Output the [X, Y] coordinate of the center of the cell containing the given text.  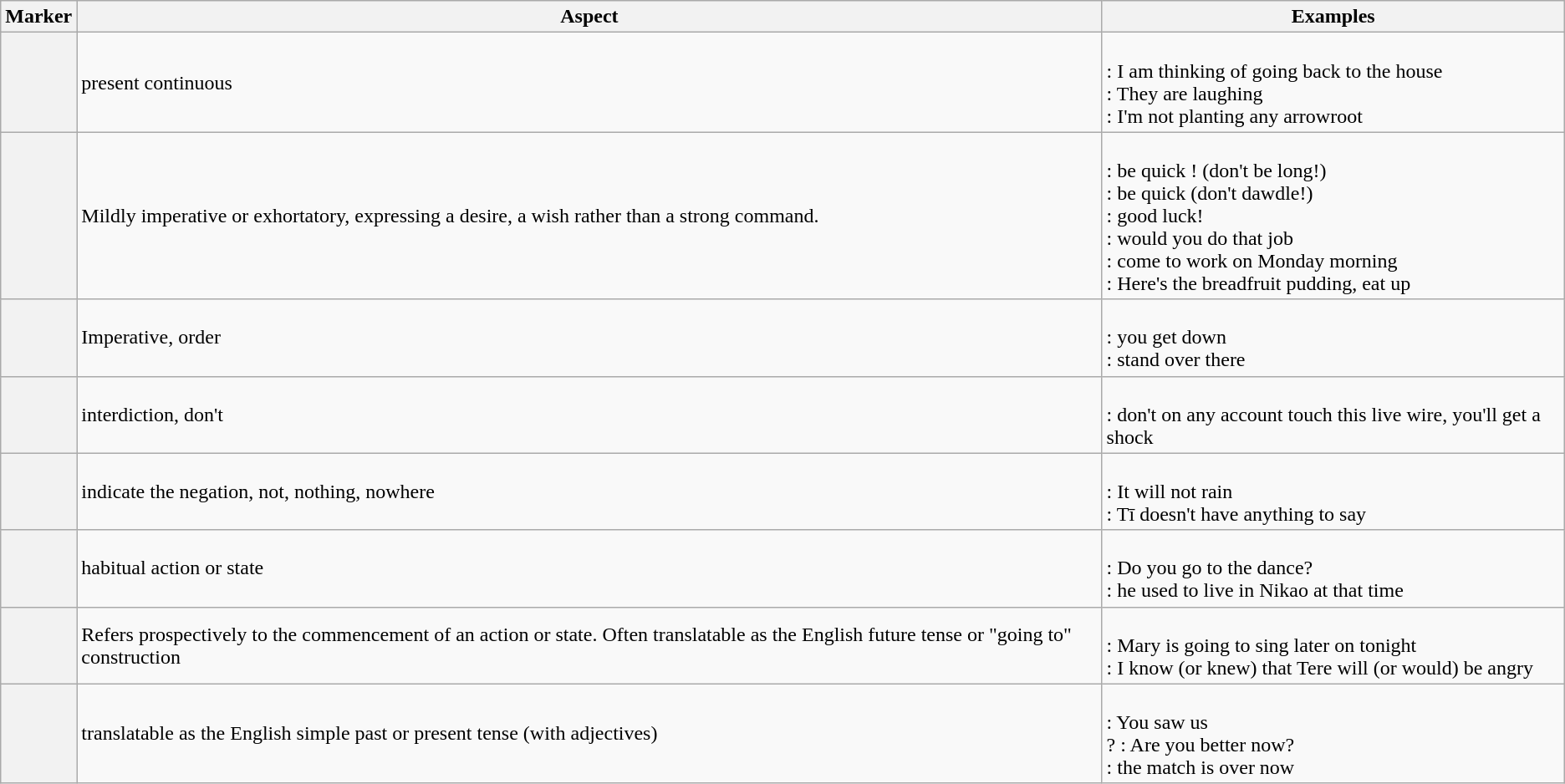
translatable as the English simple past or present tense (with adjectives) [589, 734]
: I am thinking of going back to the house : They are laughing : I'm not planting any arrowroot [1333, 82]
indicate the negation, not, nothing, nowhere [589, 491]
present continuous [589, 82]
Refers prospectively to the commencement of an action or state. Often translatable as the English future tense or "going to" construction [589, 645]
: Mary is going to sing later on tonight : I know (or knew) that Tere will (or would) be angry [1333, 645]
Mildly imperative or exhortatory, expressing a desire, a wish rather than a strong command. [589, 216]
Examples [1333, 17]
Aspect [589, 17]
Marker [38, 17]
Imperative, order [589, 338]
: You saw us ? : Are you better now? : the match is over now [1333, 734]
habitual action or state [589, 568]
: you get down : stand over there [1333, 338]
interdiction, don't [589, 415]
: Do you go to the dance? : he used to live in Nikao at that time [1333, 568]
: don't on any account touch this live wire, you'll get a shock [1333, 415]
: It will not rain : Tī doesn't have anything to say [1333, 491]
